Extract the (X, Y) coordinate from the center of the cell holding the provided text.  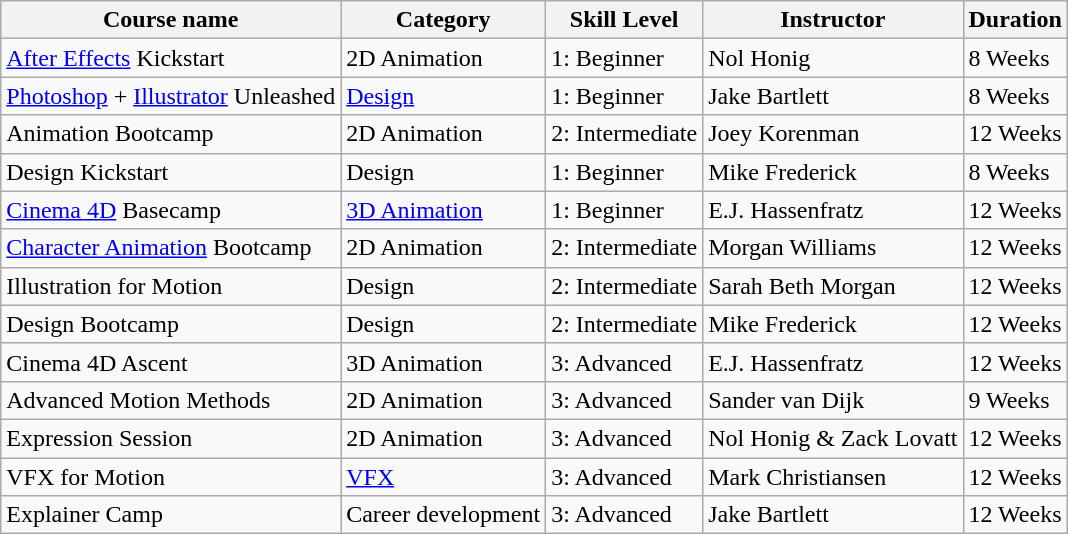
Illustration for Motion (171, 286)
Design Kickstart (171, 172)
Category (444, 20)
Skill Level (624, 20)
Sarah Beth Morgan (833, 286)
Career development (444, 515)
Joey Korenman (833, 134)
Nol Honig (833, 58)
Cinema 4D Ascent (171, 362)
Course name (171, 20)
Mark Christiansen (833, 477)
Design Bootcamp (171, 324)
VFX for Motion (171, 477)
Expression Session (171, 438)
Cinema 4D Basecamp (171, 210)
Sander van Dijk (833, 400)
9 Weeks (1015, 400)
Explainer Camp (171, 515)
Animation Bootcamp (171, 134)
VFX (444, 477)
Nol Honig & Zack Lovatt (833, 438)
Duration (1015, 20)
Advanced Motion Methods (171, 400)
Photoshop + Illustrator Unleashed (171, 96)
After Effects Kickstart (171, 58)
Instructor (833, 20)
Morgan Williams (833, 248)
Character Animation Bootcamp (171, 248)
